Pinpoint the cell where the given text exists, returning its (X, Y) midpoint coordinate. 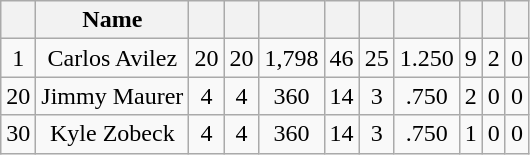
46 (342, 58)
1.250 (426, 58)
Jimmy Maurer (112, 96)
Name (112, 20)
Carlos Avilez (112, 58)
9 (470, 58)
1,798 (292, 58)
25 (376, 58)
30 (18, 134)
Kyle Zobeck (112, 134)
